Return (x, y) of the center of cell containing provided text 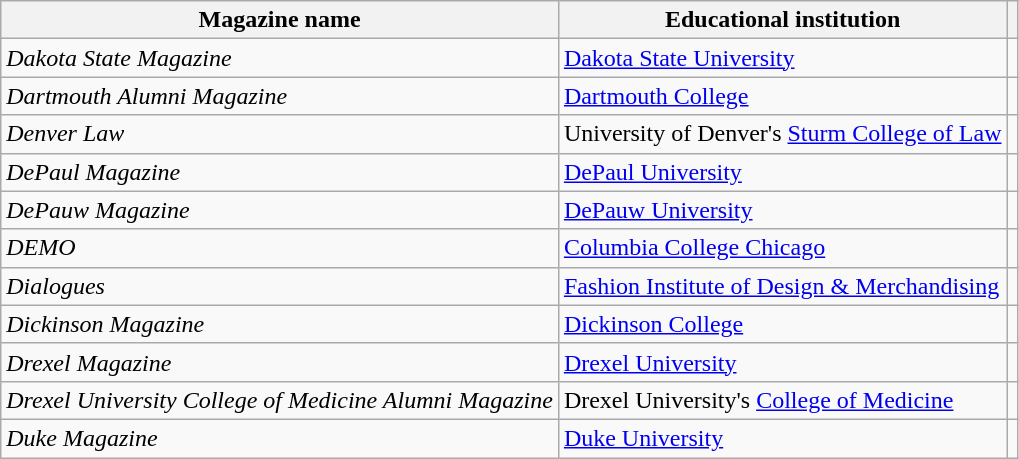
Dickinson Magazine (280, 324)
Drexel University College of Medicine Alumni Magazine (280, 400)
Drexel Magazine (280, 362)
Educational institution (782, 20)
Duke Magazine (280, 438)
Duke University (782, 438)
Dickinson College (782, 324)
DePaul University (782, 172)
DePauw Magazine (280, 210)
Dakota State University (782, 58)
DEMO (280, 248)
Dialogues (280, 286)
Dartmouth College (782, 96)
Drexel University (782, 362)
Magazine name (280, 20)
DePaul Magazine (280, 172)
Denver Law (280, 134)
Fashion Institute of Design & Merchandising (782, 286)
Drexel University's College of Medicine (782, 400)
Dartmouth Alumni Magazine (280, 96)
DePauw University (782, 210)
Columbia College Chicago (782, 248)
University of Denver's Sturm College of Law (782, 134)
Dakota State Magazine (280, 58)
